Locate the cell with the specified text and output its [X, Y] center coordinate. 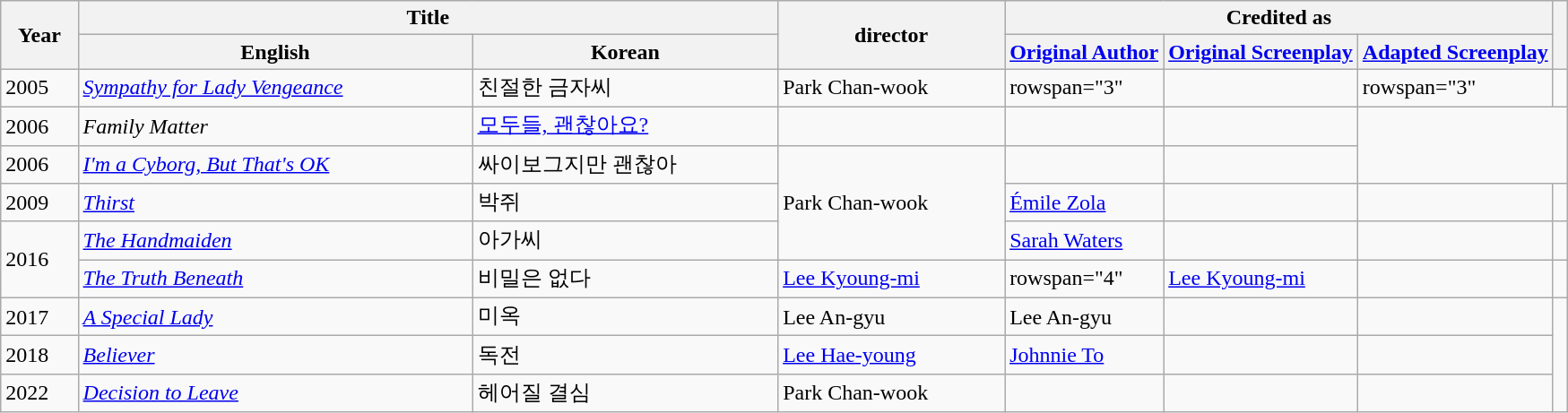
2005 [39, 88]
Believer [275, 355]
I'm a Cyborg, But That's OK [275, 165]
Johnnie To [1085, 355]
2017 [39, 317]
Sarah Waters [1085, 240]
싸이보그지만 괜찮아 [626, 165]
비밀은 없다 [626, 280]
A Special Lady [275, 317]
Lee Hae-young [891, 355]
미옥 [626, 317]
독전 [626, 355]
The Handmaiden [275, 240]
Year [39, 35]
The Truth Beneath [275, 280]
친절한 금자씨 [626, 88]
2016 [39, 260]
Original Author [1085, 52]
모두들, 괜찮아요? [626, 125]
2009 [39, 202]
Korean [626, 52]
director [891, 35]
Sympathy for Lady Vengeance [275, 88]
2018 [39, 355]
rowspan="4" [1085, 280]
English [275, 52]
Original Screenplay [1260, 52]
Adapted Screenplay [1455, 52]
Title [429, 18]
Émile Zola [1085, 202]
Credited as [1279, 18]
2022 [39, 392]
박쥐 [626, 202]
Decision to Leave [275, 392]
헤어질 결심 [626, 392]
Thirst [275, 202]
아가씨 [626, 240]
Family Matter [275, 125]
